From the cell containing the given text, extract its center point as (x, y) coordinate. 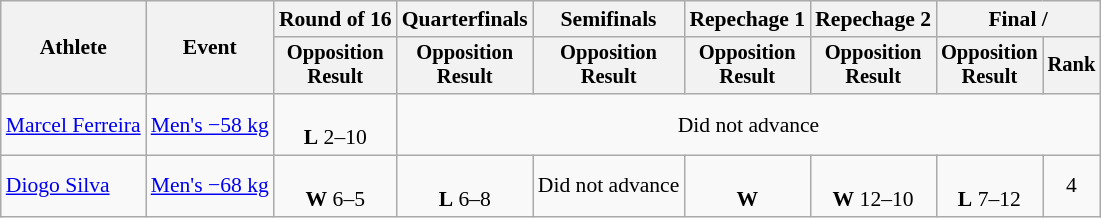
Diogo Silva (74, 186)
W (747, 186)
L 2–10 (336, 124)
Marcel Ferreira (74, 124)
L 7–12 (990, 186)
Men's −68 kg (210, 186)
Event (210, 48)
Final / (1018, 19)
Quarterfinals (465, 19)
Repechage 2 (873, 19)
Men's −58 kg (210, 124)
L 6–8 (465, 186)
4 (1072, 186)
Repechage 1 (747, 19)
Rank (1072, 66)
W 12–10 (873, 186)
W 6–5 (336, 186)
Semifinals (609, 19)
Athlete (74, 48)
Round of 16 (336, 19)
